Scan for the cell matching the given text and deliver its [x, y] coordinate at center. 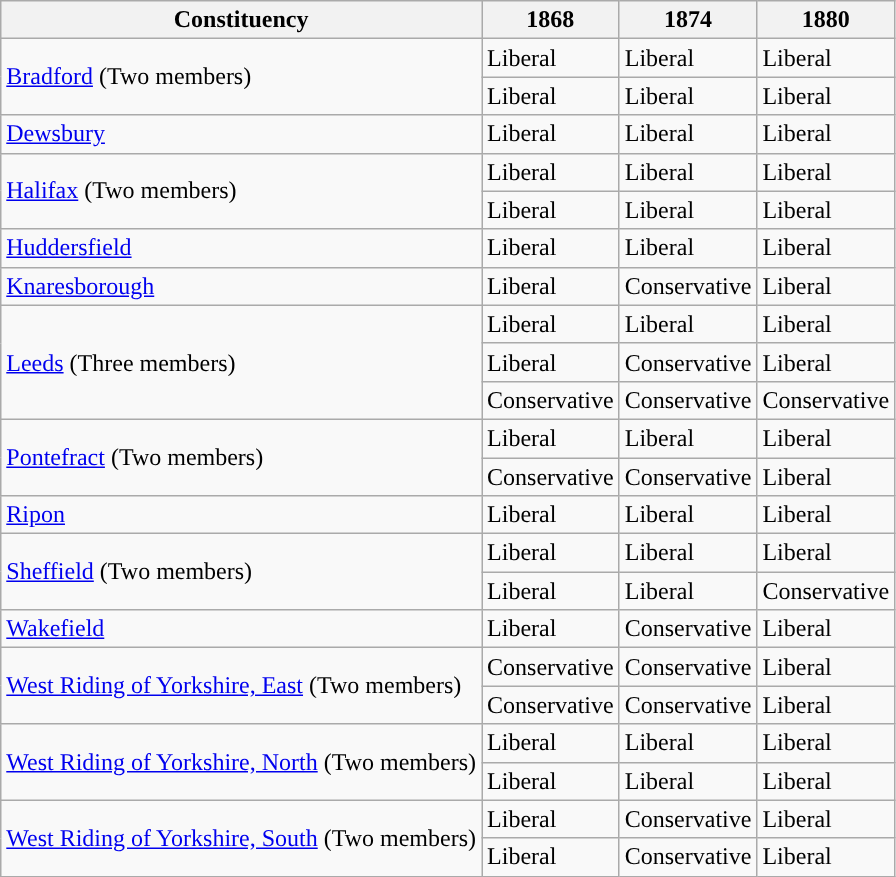
1868 [551, 20]
Halifax (Two members) [242, 191]
Sheffield (Two members) [242, 572]
Bradford (Two members) [242, 77]
Wakefield [242, 629]
Huddersfield [242, 248]
Dewsbury [242, 134]
West Riding of Yorkshire, East (Two members) [242, 686]
1874 [688, 20]
Leeds (Three members) [242, 362]
1880 [826, 20]
West Riding of Yorkshire, South (Two members) [242, 838]
West Riding of Yorkshire, North (Two members) [242, 762]
Knaresborough [242, 286]
Pontefract (Two members) [242, 457]
Ripon [242, 515]
Constituency [242, 20]
